Locate the cell with the specified text and output its [X, Y] center coordinate. 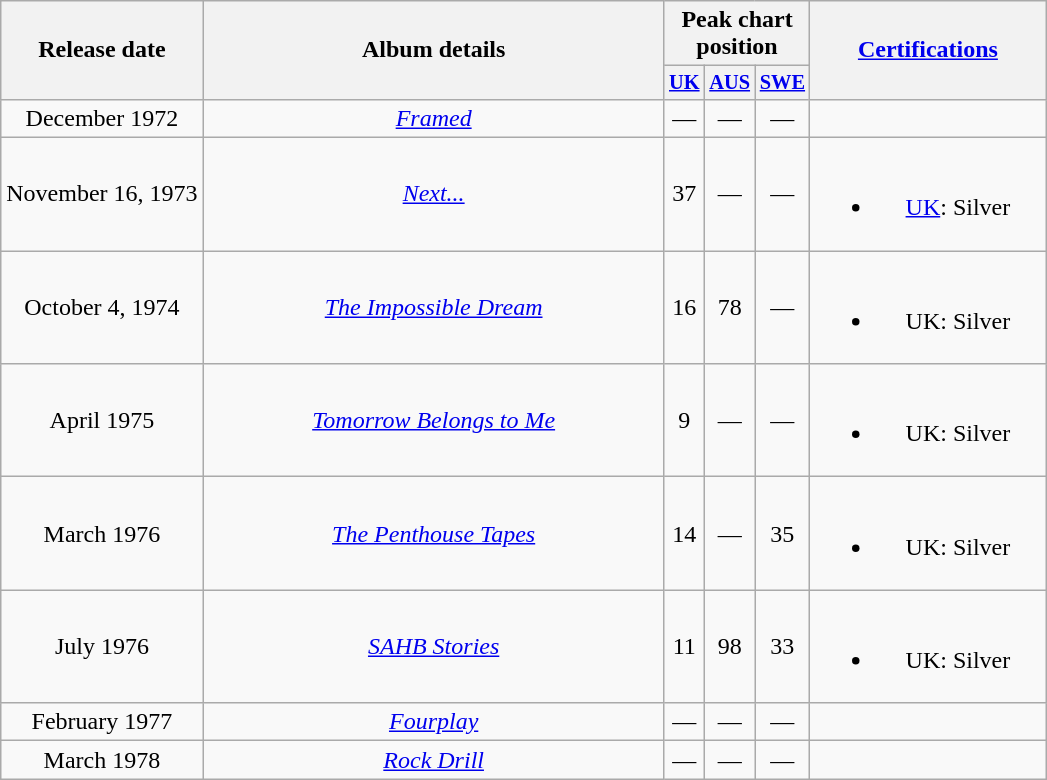
14 [684, 534]
Certifications [928, 50]
Rock Drill [434, 760]
The Impossible Dream [434, 308]
AUS [729, 83]
78 [729, 308]
UK [684, 83]
Album details [434, 50]
35 [782, 534]
October 4, 1974 [102, 308]
9 [684, 420]
Next... [434, 194]
Release date [102, 50]
April 1975 [102, 420]
March 1978 [102, 760]
Tomorrow Belongs to Me [434, 420]
July 1976 [102, 646]
Fourplay [434, 722]
February 1977 [102, 722]
March 1976 [102, 534]
SAHB Stories [434, 646]
Peak chart position [737, 34]
Framed [434, 118]
The Penthouse Tapes [434, 534]
33 [782, 646]
SWE [782, 83]
November 16, 1973 [102, 194]
37 [684, 194]
16 [684, 308]
11 [684, 646]
98 [729, 646]
December 1972 [102, 118]
